Output the [X, Y] coordinate of the center of the cell containing the given text.  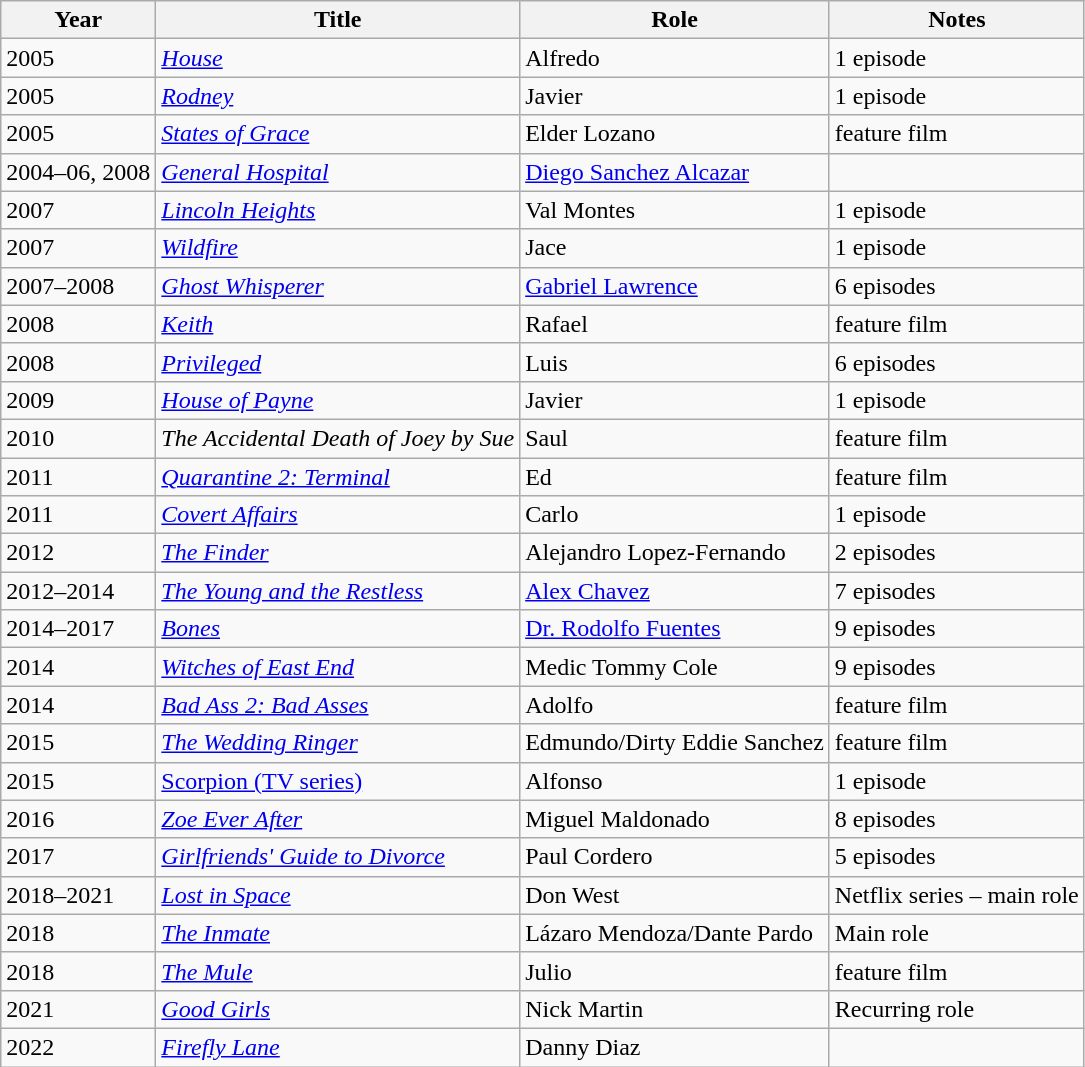
Quarantine 2: Terminal [338, 477]
2012 [78, 553]
Notes [956, 20]
Elder Lozano [675, 134]
Medic Tommy Cole [675, 667]
Diego Sanchez Alcazar [675, 172]
Jace [675, 248]
States of Grace [338, 134]
Carlo [675, 515]
Wildfire [338, 248]
2016 [78, 819]
The Mule [338, 971]
Alejandro Lopez-Fernando [675, 553]
2010 [78, 438]
2018–2021 [78, 895]
Role [675, 20]
Edmundo/Dirty Eddie Sanchez [675, 743]
The Finder [338, 553]
Miguel Maldonado [675, 819]
Val Montes [675, 210]
2007–2008 [78, 286]
2009 [78, 400]
2017 [78, 857]
Julio [675, 971]
Adolfo [675, 705]
Recurring role [956, 1009]
Saul [675, 438]
Main role [956, 933]
Lost in Space [338, 895]
Bad Ass 2: Bad Asses [338, 705]
Alex Chavez [675, 591]
2004–06, 2008 [78, 172]
2012–2014 [78, 591]
Luis [675, 362]
Lázaro Mendoza/Dante Pardo [675, 933]
Danny Diaz [675, 1047]
Alfonso [675, 781]
Nick Martin [675, 1009]
Ghost Whisperer [338, 286]
Year [78, 20]
2 episodes [956, 553]
Keith [338, 324]
Don West [675, 895]
7 episodes [956, 591]
House of Payne [338, 400]
Privileged [338, 362]
2014–2017 [78, 629]
Lincoln Heights [338, 210]
Ed [675, 477]
Paul Cordero [675, 857]
Alfredo [675, 58]
Rodney [338, 96]
Girlfriends' Guide to Divorce [338, 857]
Dr. Rodolfo Fuentes [675, 629]
Covert Affairs [338, 515]
Bones [338, 629]
General Hospital [338, 172]
The Wedding Ringer [338, 743]
The Young and the Restless [338, 591]
Scorpion (TV series) [338, 781]
5 episodes [956, 857]
House [338, 58]
2022 [78, 1047]
Gabriel Lawrence [675, 286]
The Inmate [338, 933]
Good Girls [338, 1009]
8 episodes [956, 819]
Title [338, 20]
Rafael [675, 324]
Witches of East End [338, 667]
The Accidental Death of Joey by Sue [338, 438]
Zoe Ever After [338, 819]
Netflix series – main role [956, 895]
Firefly Lane [338, 1047]
2021 [78, 1009]
